Return (x, y) of the center of cell containing provided text 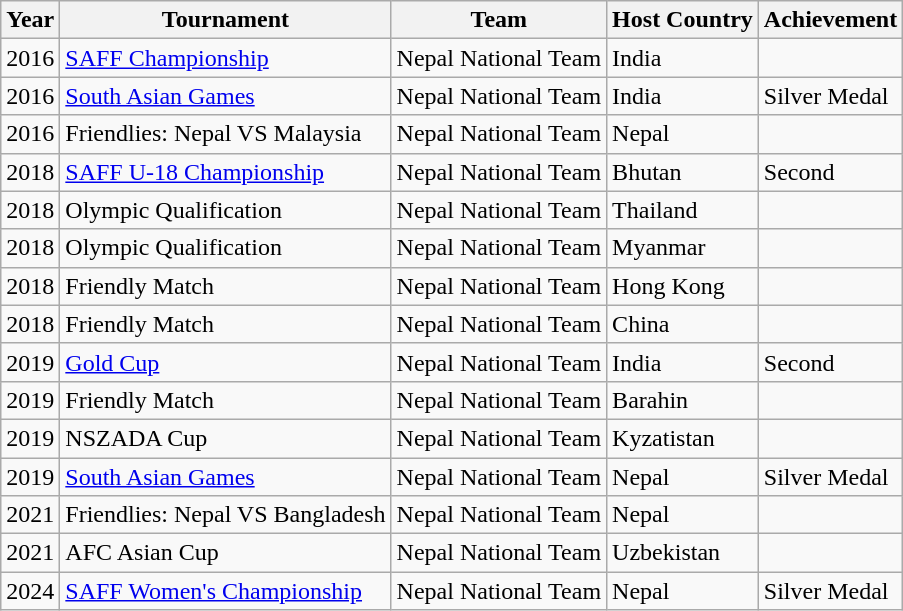
Team (499, 20)
SAFF Championship (226, 58)
Thailand (683, 210)
Achievement (830, 20)
Friendlies: Nepal VS Malaysia (226, 134)
Tournament (226, 20)
Gold Cup (226, 362)
Friendlies: Nepal VS Bangladesh (226, 515)
Uzbekistan (683, 553)
Kyzatistan (683, 438)
China (683, 324)
Year (30, 20)
NSZADA Cup (226, 438)
SAFF U-18 Championship (226, 172)
Bhutan (683, 172)
SAFF Women's Championship (226, 591)
Myanmar (683, 248)
Barahin (683, 400)
Host Country (683, 20)
2024 (30, 591)
Hong Kong (683, 286)
AFC Asian Cup (226, 553)
